Find where the given text appears and provide that cell's center as [X, Y] coordinate. 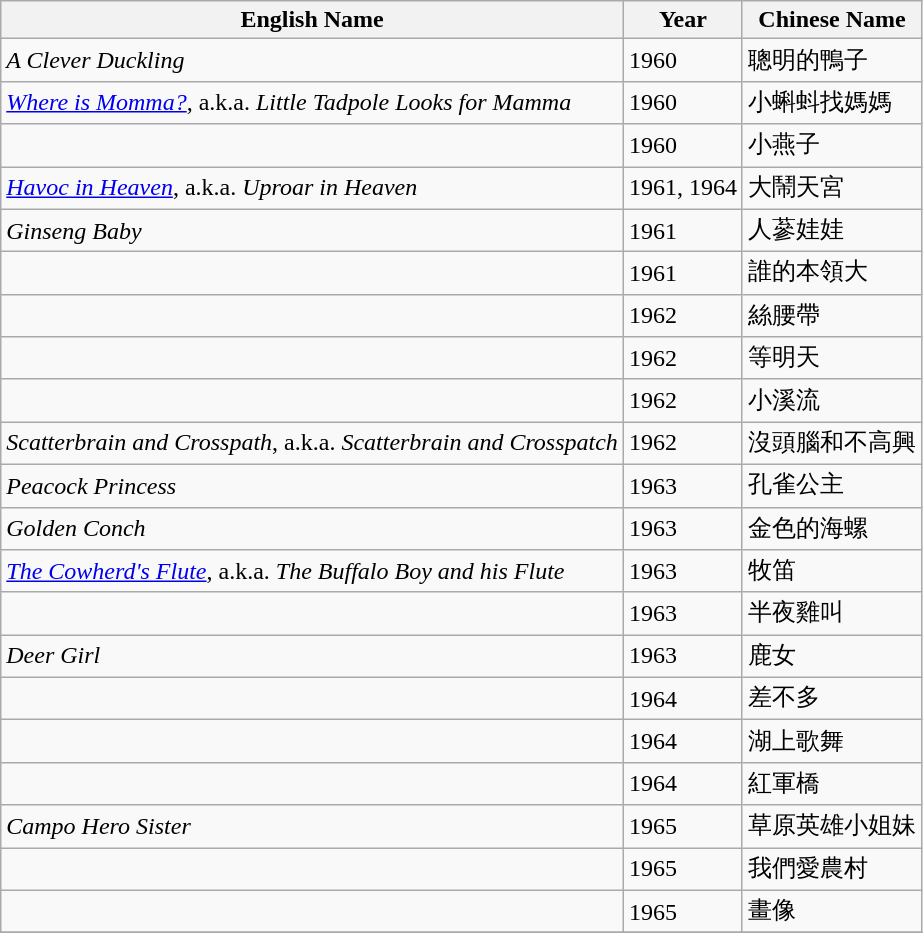
差不多 [832, 698]
Peacock Princess [312, 486]
聰明的鴨子 [832, 60]
Chinese Name [832, 20]
湖上歌舞 [832, 742]
小蝌蚪找媽媽 [832, 102]
The Cowherd's Flute, a.k.a. The Buffalo Boy and his Flute [312, 572]
Havoc in Heaven, a.k.a. Uproar in Heaven [312, 188]
大鬧天宮 [832, 188]
Scatterbrain and Crosspath, a.k.a. Scatterbrain and Crosspatch [312, 444]
Where is Momma?, a.k.a. Little Tadpole Looks for Mamma [312, 102]
誰的本領大 [832, 274]
半夜雞叫 [832, 614]
Year [682, 20]
鹿女 [832, 656]
牧笛 [832, 572]
Ginseng Baby [312, 230]
沒頭腦和不高興 [832, 444]
Golden Conch [312, 528]
小溪流 [832, 400]
A Clever Duckling [312, 60]
草原英雄小姐妹 [832, 826]
Campo Hero Sister [312, 826]
絲腰帶 [832, 316]
English Name [312, 20]
金色的海螺 [832, 528]
孔雀公主 [832, 486]
紅軍橋 [832, 784]
等明天 [832, 358]
我們愛農村 [832, 870]
1961, 1964 [682, 188]
人蔘娃娃 [832, 230]
畫像 [832, 912]
Deer Girl [312, 656]
小燕子 [832, 146]
